Determine the [X, Y] coordinate at the center of the cell enclosing the given text.  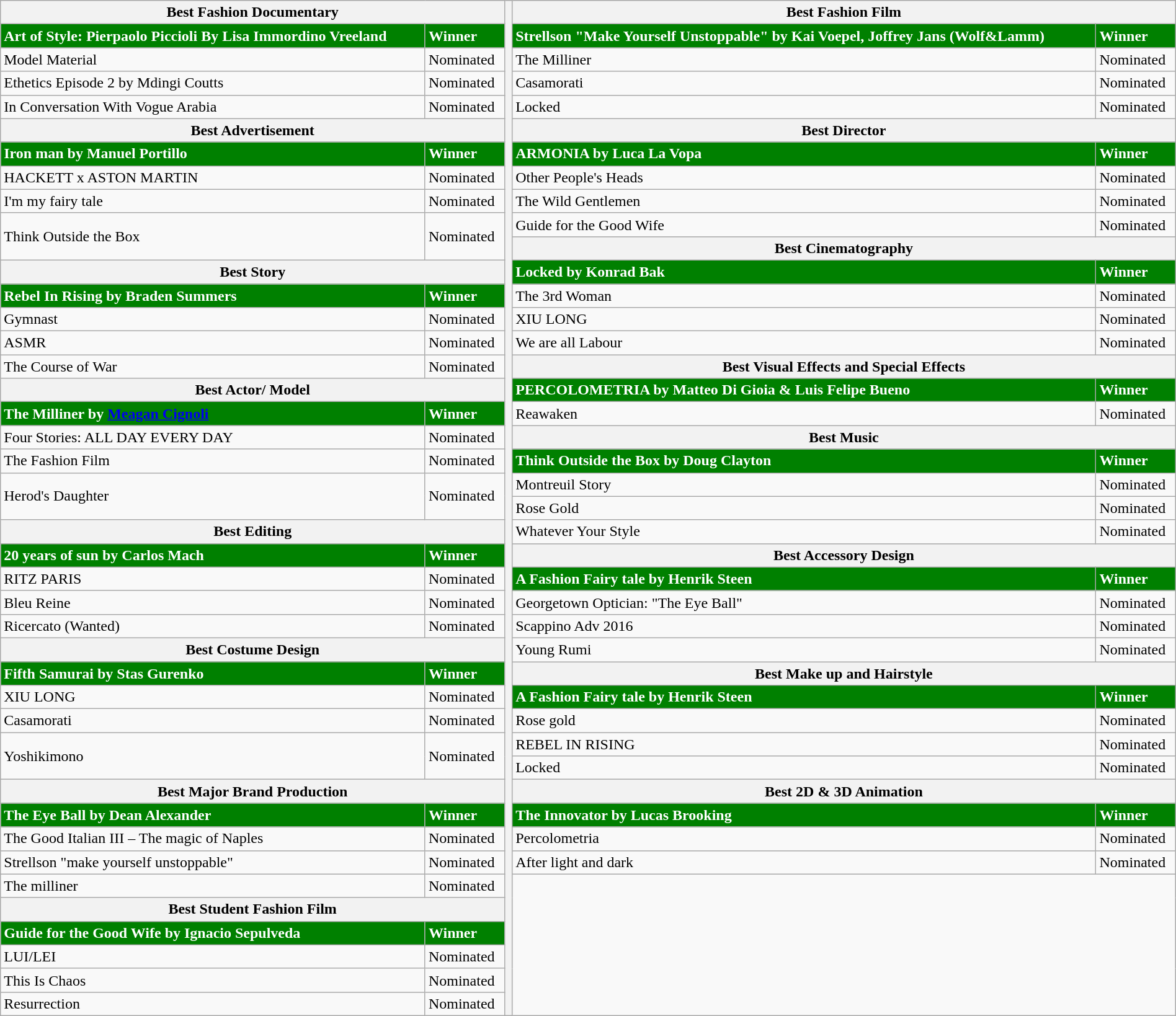
Yoshikimono [213, 756]
ARMONIA by Luca La Vopa [804, 154]
Model Material [213, 60]
Think Outside the Box [213, 236]
Best Make up and Hairstyle [844, 673]
Strellson "Make Yourself Unstoppable" by Kai Voepel, Joffrey Jans (Wolf&Lamm) [804, 36]
Best Advertisement [253, 130]
The 3rd Woman [804, 296]
The Eye Ball by Dean Alexander [213, 815]
Rose gold [804, 721]
Best Music [844, 437]
Strellson "make yourself unstoppable" [213, 862]
Best Accessory Design [844, 555]
Think Outside the Box by Doug Clayton [804, 461]
Fifth Samurai by Stas Gurenko [213, 673]
After light and dark [804, 862]
This Is Chaos [213, 980]
In Conversation With Vogue Arabia [213, 107]
Ethetics Episode 2 by Mdingi Coutts [213, 83]
The Fashion Film [213, 461]
HACKETT x ASTON MARTIN [213, 177]
Locked by Konrad Bak [804, 272]
Young Rumi [804, 649]
I'm my fairy tale [213, 201]
REBEL IN RISING [804, 744]
Other People's Heads [804, 177]
Best Visual Effects and Special Effects [844, 367]
Rose Gold [804, 508]
Best Student Fashion Film [253, 909]
Best Actor/ Model [253, 390]
We are all Labour [804, 343]
Best Editing [253, 532]
Four Stories: ALL DAY EVERY DAY [213, 437]
Reawaken [804, 414]
Best Story [253, 272]
The milliner [213, 886]
20 years of sun by Carlos Mach [213, 555]
Whatever Your Style [804, 532]
Best Costume Design [253, 649]
Best Director [844, 130]
The Innovator by Lucas Brooking [804, 815]
Iron man by Manuel Portillo [213, 154]
Montreuil Story [804, 484]
Percolometria [804, 839]
Ricercato (Wanted) [213, 626]
Gymnast [213, 319]
Best Cinematography [844, 248]
Guide for the Good Wife by Ignacio Sepulveda [213, 933]
PERCOLOMETRIA by Matteo Di Gioia & Luis Felipe Bueno [804, 390]
The Wild Gentlemen [804, 201]
ASMR [213, 343]
The Milliner by Meagan Cignoli [213, 414]
Rebel In Rising by Braden Summers [213, 296]
Scappino Adv 2016 [804, 626]
RITZ PARIS [213, 579]
Bleu Reine [213, 602]
Herod's Daughter [213, 496]
Best Major Brand Production [253, 791]
Best Fashion Documentary [253, 12]
The Good Italian III – The magic of Naples [213, 839]
Georgetown Optician: "The Eye Ball" [804, 602]
The Course of War [213, 367]
LUI/LEI [213, 956]
The Milliner [804, 60]
Best 2D & 3D Animation [844, 791]
Best Fashion Film [844, 12]
Resurrection [213, 1004]
Art of Style: Pierpaolo Piccioli By Lisa Immordino Vreeland [213, 36]
Guide for the Good Wife [804, 225]
